Identify which cell holds the provided text, then report its [X, Y] central coordinate. 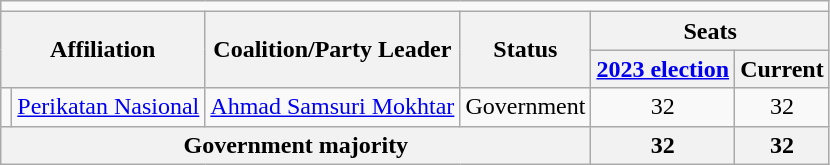
Coalition/Party Leader [332, 50]
Government majority [296, 145]
Government [526, 107]
Perikatan Nasional [108, 107]
Ahmad Samsuri Mokhtar [332, 107]
Status [526, 50]
Seats [710, 31]
Affiliation [103, 50]
Current [782, 69]
2023 election [663, 69]
